Output the (x, y) coordinate of the center of the cell containing the given text.  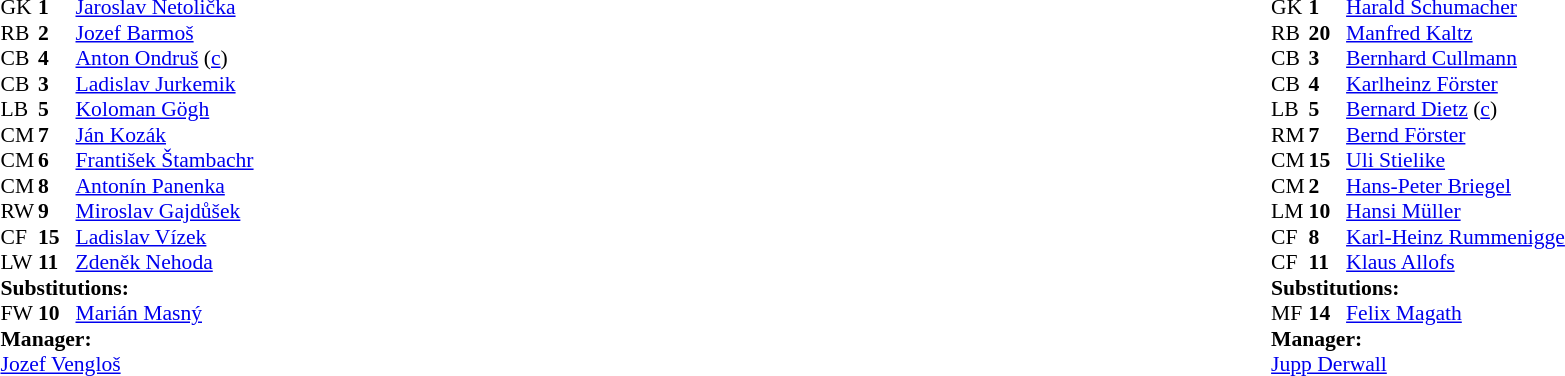
MF (1290, 313)
Klaus Allofs (1456, 263)
Hansi Müller (1456, 211)
Marián Masný (165, 313)
Ján Kozák (165, 135)
14 (1328, 313)
RM (1290, 135)
9 (57, 211)
Karlheinz Förster (1456, 84)
Anton Ondruš (c) (165, 59)
Hans-Peter Briegel (1456, 186)
20 (1328, 33)
LW (19, 263)
Miroslav Gajdůšek (165, 211)
Felix Magath (1456, 313)
Jozef Barmoš (165, 33)
Antonín Panenka (165, 186)
Bernhard Cullmann (1456, 59)
Uli Stielike (1456, 161)
LM (1290, 211)
Zdeněk Nehoda (165, 263)
6 (57, 161)
FW (19, 313)
Koloman Gögh (165, 109)
RW (19, 211)
František Štambachr (165, 161)
Ladislav Vízek (165, 237)
Manfred Kaltz (1456, 33)
Bernard Dietz (c) (1456, 109)
Ladislav Jurkemik (165, 84)
Bernd Förster (1456, 135)
Karl-Heinz Rummenigge (1456, 237)
